Determine the [x, y] coordinate at the center of the cell enclosing the given text.  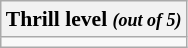
Thrill level (out of 5) [94, 19]
